Output the [X, Y] coordinate of the center of the cell containing the given text.  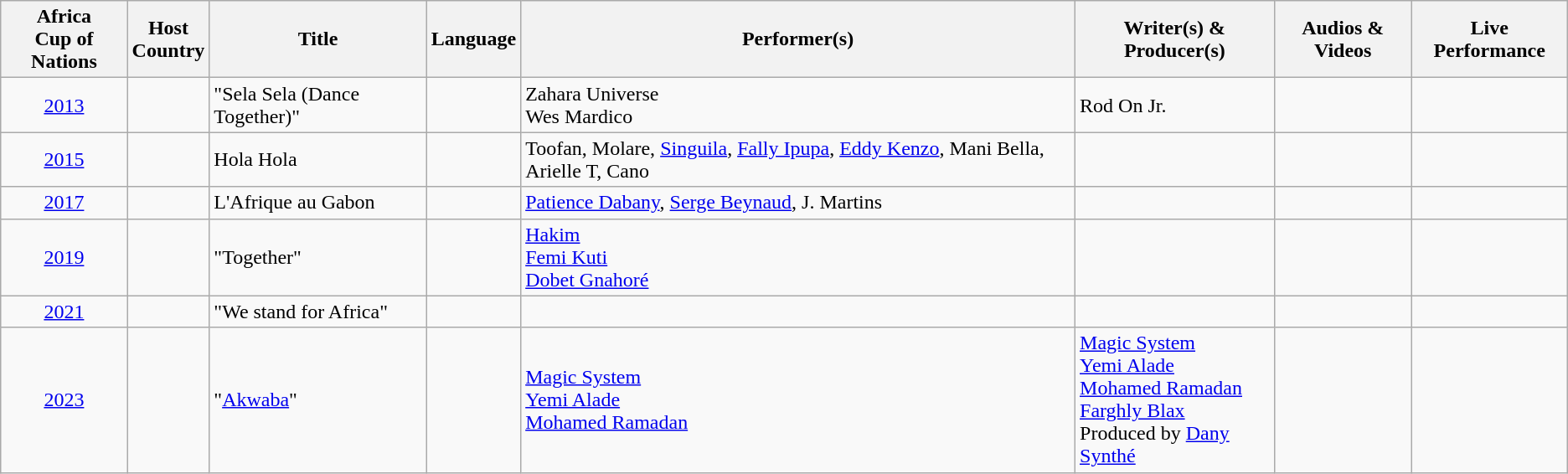
2019 [64, 257]
2015 [64, 159]
Title [318, 39]
"Akwaba" [318, 400]
L'Afrique au Gabon [318, 203]
2013 [64, 106]
"Together" [318, 257]
Live Performance [1489, 39]
Magic SystemYemi AladeMohamed Ramadan [798, 400]
Patience Dabany, Serge Beynaud, J. Martins [798, 203]
Rod On Jr. [1175, 106]
Host Country [168, 39]
Magic SystemYemi AladeMohamed RamadanFarghly BlaxProduced by Dany Synthé [1175, 400]
Zahara UniverseWes Mardico [798, 106]
AfricaCup of Nations [64, 39]
"We stand for Africa" [318, 312]
Language [473, 39]
"Sela Sela (Dance Together)" [318, 106]
Audios & Videos [1343, 39]
HakimFemi KutiDobet Gnahoré [798, 257]
2017 [64, 203]
Performer(s) [798, 39]
Hola Hola [318, 159]
2023 [64, 400]
2021 [64, 312]
Writer(s) & Producer(s) [1175, 39]
Toofan, Molare, Singuila, Fally Ipupa, Eddy Kenzo, Mani Bella, Arielle T, Cano [798, 159]
